Scan for the cell matching the given text and deliver its (x, y) coordinate at center. 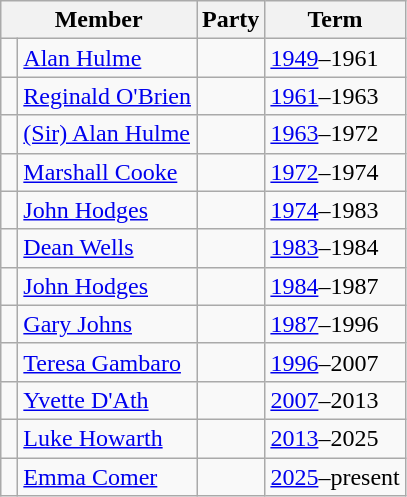
Alan Hulme (108, 58)
2007–2013 (335, 400)
1984–1987 (335, 286)
1996–2007 (335, 362)
Party (230, 20)
Teresa Gambaro (108, 362)
Gary Johns (108, 324)
1987–1996 (335, 324)
Yvette D'Ath (108, 400)
Luke Howarth (108, 438)
Emma Comer (108, 477)
1983–1984 (335, 248)
1949–1961 (335, 58)
1972–1974 (335, 172)
2013–2025 (335, 438)
(Sir) Alan Hulme (108, 134)
1974–1983 (335, 210)
Member (99, 20)
Dean Wells (108, 248)
Reginald O'Brien (108, 96)
Marshall Cooke (108, 172)
2025–present (335, 477)
Term (335, 20)
1963–1972 (335, 134)
1961–1963 (335, 96)
